Locate the cell with the specified text and output its [x, y] center coordinate. 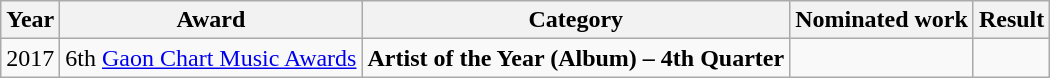
Year [30, 20]
2017 [30, 58]
6th Gaon Chart Music Awards [211, 58]
Result [1011, 20]
Category [576, 20]
Nominated work [882, 20]
Artist of the Year (Album) – 4th Quarter [576, 58]
Award [211, 20]
